Output the [x, y] coordinate of the center of the cell containing the given text.  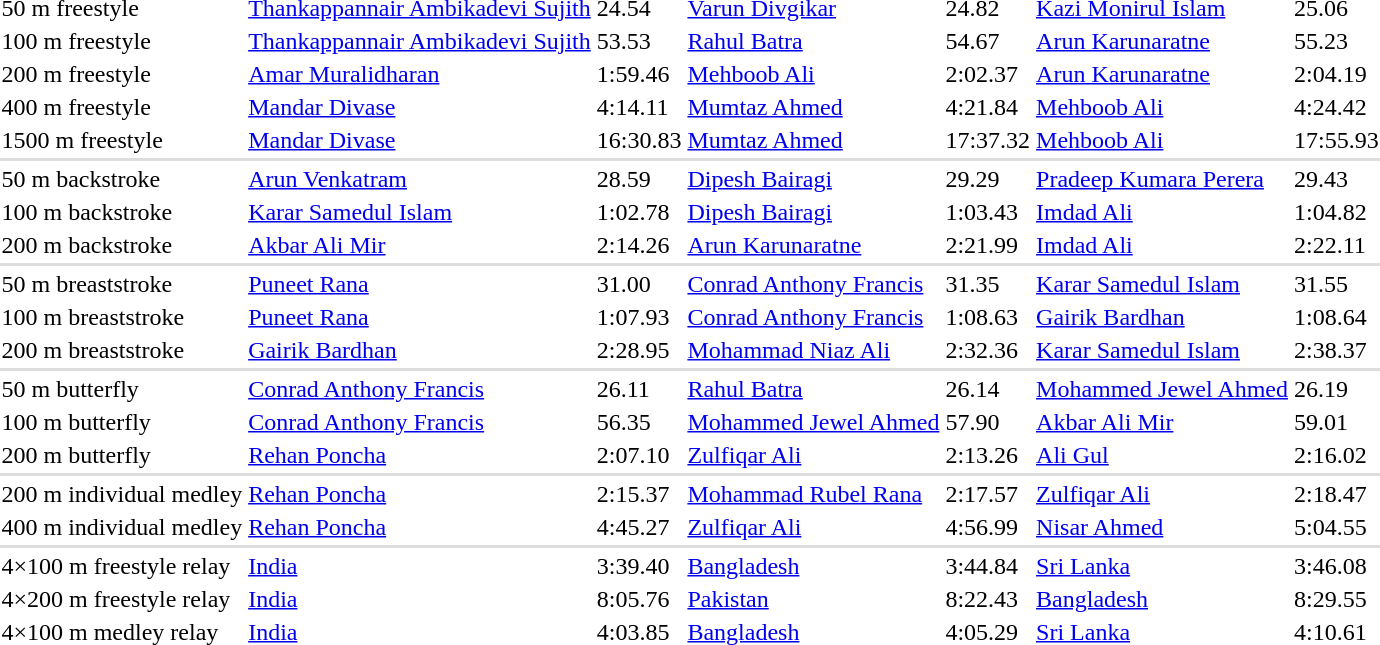
50 m backstroke [122, 179]
Pakistan [814, 599]
2:28.95 [639, 350]
1:08.63 [988, 317]
4:14.11 [639, 107]
4×200 m freestyle relay [122, 599]
Ali Gul [1162, 455]
Thankappannair Ambikadevi Sujith [420, 41]
2:17.57 [988, 494]
31.00 [639, 284]
3:44.84 [988, 566]
1:59.46 [639, 74]
4×100 m freestyle relay [122, 566]
2:13.26 [988, 455]
1500 m freestyle [122, 140]
2:32.36 [988, 350]
56.35 [639, 422]
Arun Venkatram [420, 179]
100 m butterfly [122, 422]
31.35 [988, 284]
Mohammad Niaz Ali [814, 350]
Sri Lanka [1162, 566]
53.53 [639, 41]
2:02.37 [988, 74]
26.11 [639, 389]
Mohammad Rubel Rana [814, 494]
200 m butterfly [122, 455]
17:37.32 [988, 140]
100 m breaststroke [122, 317]
200 m freestyle [122, 74]
400 m freestyle [122, 107]
2:15.37 [639, 494]
50 m breaststroke [122, 284]
200 m individual medley [122, 494]
2:14.26 [639, 245]
Amar Muralidharan [420, 74]
2:21.99 [988, 245]
100 m freestyle [122, 41]
57.90 [988, 422]
29.29 [988, 179]
400 m individual medley [122, 527]
1:07.93 [639, 317]
54.67 [988, 41]
Nisar Ahmed [1162, 527]
4:56.99 [988, 527]
16:30.83 [639, 140]
8:05.76 [639, 599]
Pradeep Kumara Perera [1162, 179]
26.14 [988, 389]
8:22.43 [988, 599]
3:39.40 [639, 566]
28.59 [639, 179]
2:07.10 [639, 455]
4:45.27 [639, 527]
200 m breaststroke [122, 350]
50 m butterfly [122, 389]
1:03.43 [988, 212]
100 m backstroke [122, 212]
1:02.78 [639, 212]
4:21.84 [988, 107]
200 m backstroke [122, 245]
